Return the (x, y) coordinate for the center point of the cell that contains the specified text.  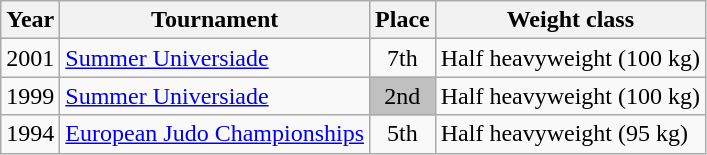
1999 (30, 96)
Year (30, 20)
5th (403, 134)
7th (403, 58)
Place (403, 20)
2001 (30, 58)
Weight class (570, 20)
1994 (30, 134)
2nd (403, 96)
Half heavyweight (95 kg) (570, 134)
Tournament (215, 20)
European Judo Championships (215, 134)
